Return [x, y] of the center of cell containing provided text 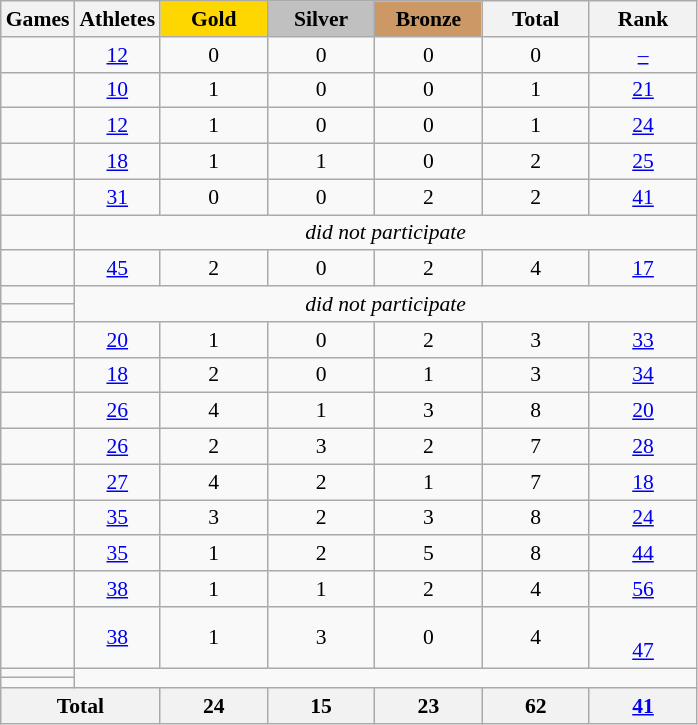
– [642, 55]
28 [642, 447]
10 [117, 90]
Bronze [428, 19]
5 [428, 554]
62 [536, 706]
44 [642, 554]
15 [320, 706]
Games [38, 19]
56 [642, 589]
Gold [214, 19]
25 [642, 162]
23 [428, 706]
21 [642, 90]
47 [642, 638]
33 [642, 340]
27 [117, 482]
17 [642, 269]
Rank [642, 19]
Silver [320, 19]
45 [117, 269]
34 [642, 375]
Athletes [117, 19]
31 [117, 197]
